Capture the cell that displays the provided text and extract its [x, y] central coordinate. 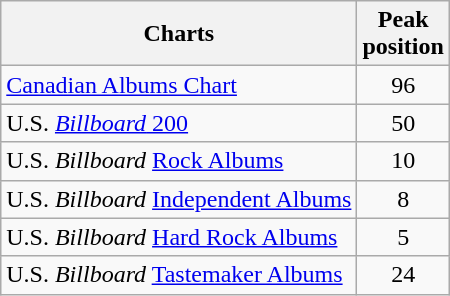
Peakposition [403, 34]
U.S. Billboard Rock Albums [179, 161]
Canadian Albums Chart [179, 85]
5 [403, 237]
50 [403, 123]
U.S. Billboard 200 [179, 123]
Charts [179, 34]
U.S. Billboard Hard Rock Albums [179, 237]
96 [403, 85]
24 [403, 275]
U.S. Billboard Independent Albums [179, 199]
8 [403, 199]
10 [403, 161]
U.S. Billboard Tastemaker Albums [179, 275]
